Scan for the cell matching the given text and deliver its (X, Y) coordinate at center. 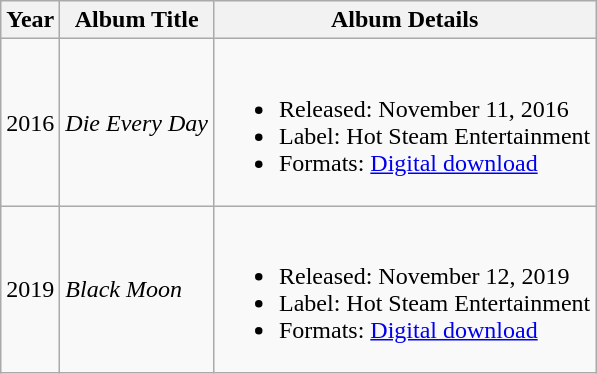
Black Moon (137, 290)
Released: November 12, 2019Label: Hot Steam EntertainmentFormats: Digital download (404, 290)
Year (30, 20)
2016 (30, 122)
Die Every Day (137, 122)
2019 (30, 290)
Album Details (404, 20)
Album Title (137, 20)
Released: November 11, 2016Label: Hot Steam EntertainmentFormats: Digital download (404, 122)
